Locate the cell with the specified text and output its (x, y) center coordinate. 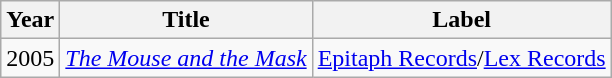
Epitaph Records/Lex Records (462, 58)
Year (30, 20)
Label (462, 20)
The Mouse and the Mask (186, 58)
Title (186, 20)
2005 (30, 58)
